Identify which cell holds the provided text, then report its [x, y] central coordinate. 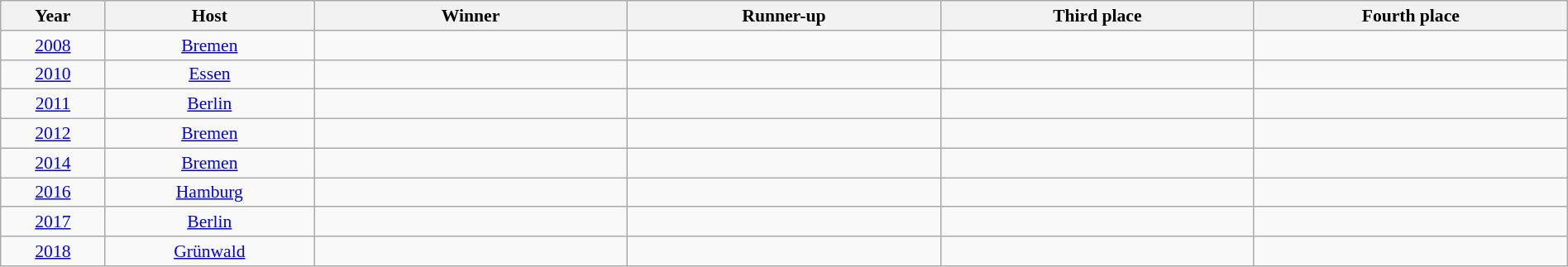
2012 [53, 134]
Essen [210, 74]
Runner-up [784, 16]
Third place [1097, 16]
2010 [53, 74]
2011 [53, 104]
2008 [53, 45]
Fourth place [1411, 16]
2016 [53, 193]
Hamburg [210, 193]
2017 [53, 222]
2018 [53, 251]
Winner [471, 16]
2014 [53, 163]
Host [210, 16]
Year [53, 16]
Grünwald [210, 251]
